Return [X, Y] of the center of cell containing provided text 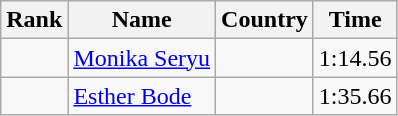
1:35.66 [355, 96]
1:14.56 [355, 58]
Monika Seryu [142, 58]
Time [355, 20]
Name [142, 20]
Esther Bode [142, 96]
Country [265, 20]
Rank [34, 20]
